Pinpoint the cell where the given text exists, returning its [X, Y] midpoint coordinate. 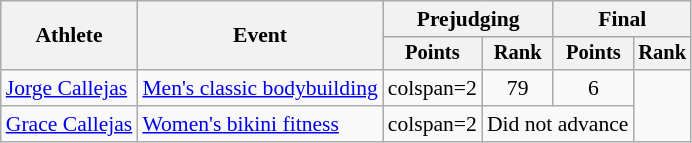
Final [622, 19]
79 [518, 88]
Prejudging [468, 19]
Did not advance [558, 124]
Grace Callejas [70, 124]
Men's classic bodybuilding [260, 88]
Athlete [70, 36]
Women's bikini fitness [260, 124]
Jorge Callejas [70, 88]
6 [593, 88]
Event [260, 36]
